Return [x, y] of the center of cell containing provided text 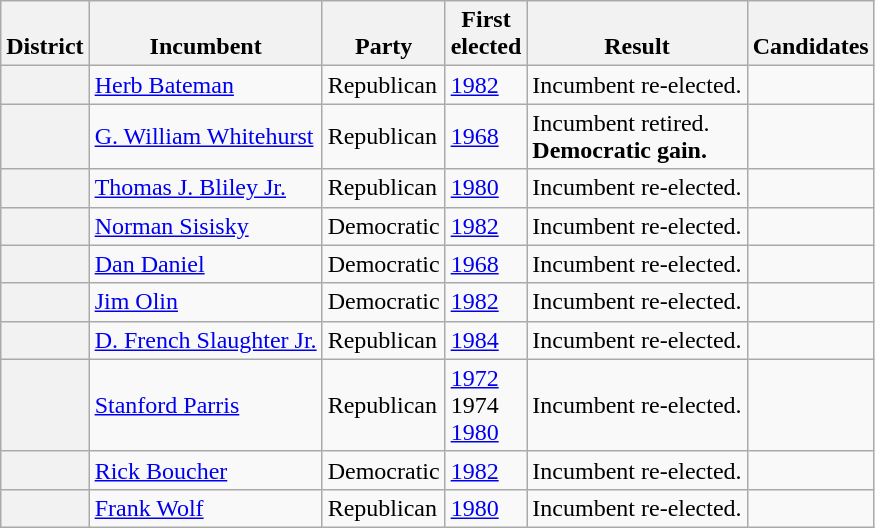
D. French Slaughter Jr. [206, 340]
Dan Daniel [206, 264]
Stanford Parris [206, 405]
Jim Olin [206, 302]
19721974 1980 [486, 405]
Incumbent retired.Democratic gain. [637, 136]
G. William Whitehurst [206, 136]
1984 [486, 340]
Result [637, 34]
Party [384, 34]
Incumbent [206, 34]
Norman Sisisky [206, 226]
Rick Boucher [206, 470]
Firstelected [486, 34]
Thomas J. Bliley Jr. [206, 188]
District [45, 34]
Candidates [810, 34]
Frank Wolf [206, 508]
Herb Bateman [206, 85]
